Extract the (X, Y) coordinate from the center of the cell holding the provided text.  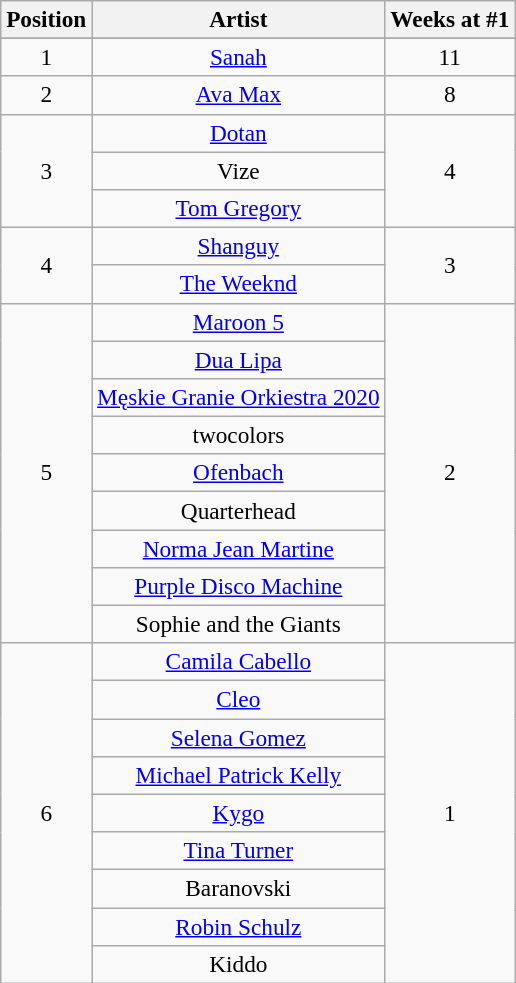
Vize (238, 170)
Robin Schulz (238, 926)
Michael Patrick Kelly (238, 775)
Ofenbach (238, 473)
Tina Turner (238, 850)
Position (46, 19)
Męskie Granie Orkiestra 2020 (238, 397)
Tom Gregory (238, 208)
The Weeknd (238, 284)
Selena Gomez (238, 737)
5 (46, 473)
Maroon 5 (238, 322)
Purple Disco Machine (238, 586)
twocolors (238, 435)
8 (450, 95)
Sanah (238, 57)
Ava Max (238, 95)
Weeks at #1 (450, 19)
6 (46, 813)
Norma Jean Martine (238, 548)
Artist (238, 19)
Quarterhead (238, 510)
Camila Cabello (238, 662)
Dua Lipa (238, 359)
Sophie and the Giants (238, 624)
Dotan (238, 133)
Baranovski (238, 888)
Shanguy (238, 246)
Kygo (238, 813)
Kiddo (238, 964)
11 (450, 57)
Cleo (238, 699)
